Detect which cell encompasses the target text, then output its (X, Y) center coordinate. 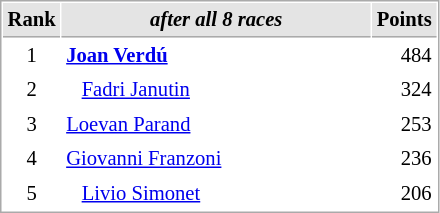
Loevan Parand (216, 124)
Giovanni Franzoni (216, 158)
5 (32, 194)
Rank (32, 20)
Points (404, 20)
2 (32, 90)
Joan Verdú (216, 56)
206 (404, 194)
after all 8 races (216, 20)
253 (404, 124)
4 (32, 158)
324 (404, 90)
Fadri Janutin (216, 90)
1 (32, 56)
236 (404, 158)
484 (404, 56)
3 (32, 124)
Livio Simonet (216, 194)
